Output the (X, Y) coordinate of the center of the cell containing the given text.  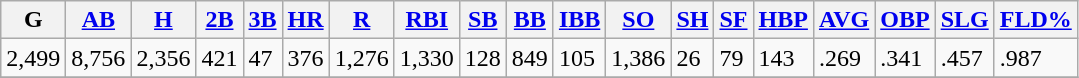
SLG (964, 20)
.457 (964, 58)
HR (306, 20)
1,330 (426, 58)
FLD% (1036, 20)
HBP (783, 20)
AB (98, 20)
143 (783, 58)
3B (262, 20)
1,386 (638, 58)
BB (530, 20)
849 (530, 58)
SO (638, 20)
26 (692, 58)
OBP (905, 20)
2B (220, 20)
128 (482, 58)
8,756 (98, 58)
376 (306, 58)
SH (692, 20)
47 (262, 58)
.341 (905, 58)
1,276 (362, 58)
.987 (1036, 58)
AVG (844, 20)
105 (579, 58)
R (362, 20)
421 (220, 58)
G (34, 20)
SF (734, 20)
.269 (844, 58)
SB (482, 20)
H (164, 20)
79 (734, 58)
IBB (579, 20)
RBI (426, 20)
2,499 (34, 58)
2,356 (164, 58)
